Detect which cell encompasses the target text, then output its (X, Y) center coordinate. 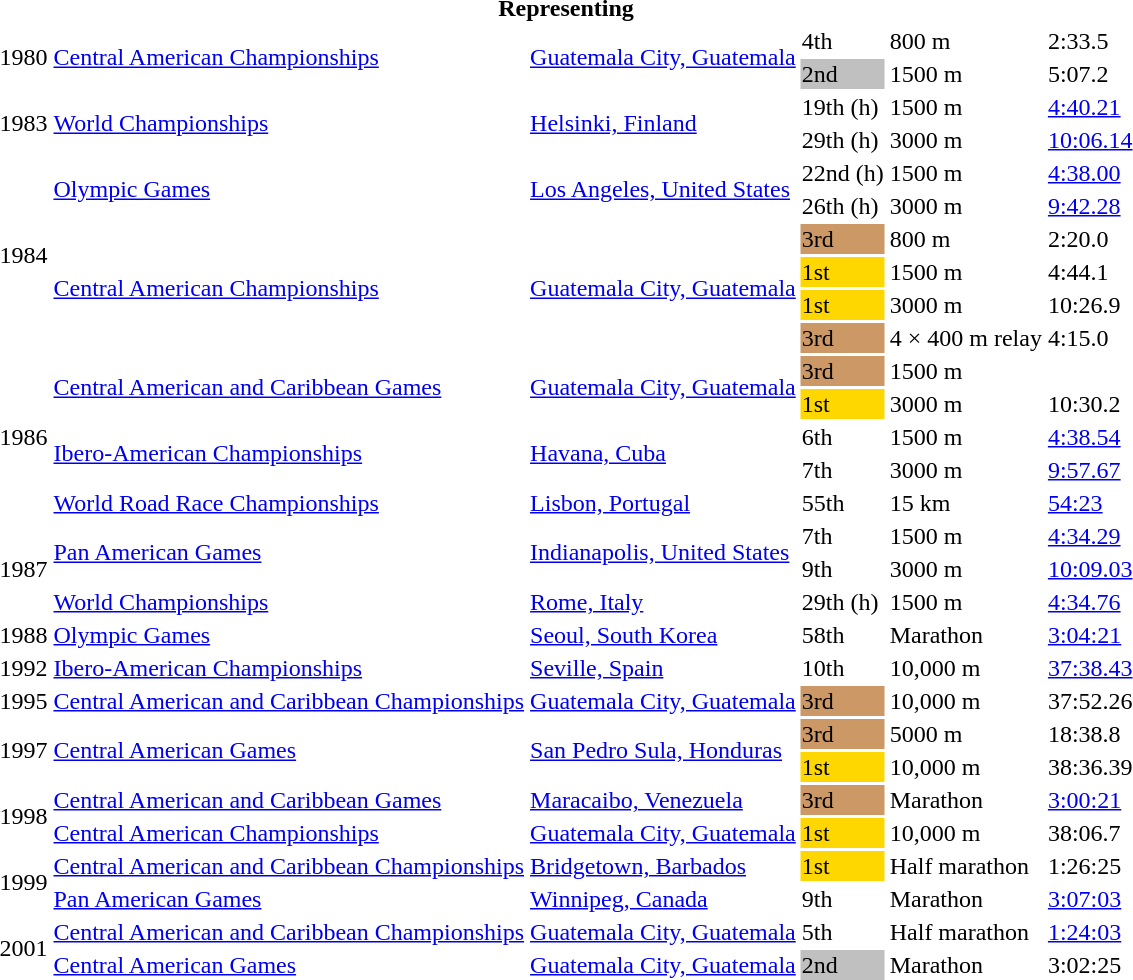
San Pedro Sula, Honduras (664, 750)
Rome, Italy (664, 602)
19th (h) (842, 107)
26th (h) (842, 206)
15 km (966, 503)
4th (842, 41)
6th (842, 437)
Maracaibo, Venezuela (664, 800)
Winnipeg, Canada (664, 899)
Los Angeles, United States (664, 190)
Havana, Cuba (664, 454)
10th (842, 668)
4 × 400 m relay (966, 338)
Helsinki, Finland (664, 124)
Indianapolis, United States (664, 552)
Seville, Spain (664, 668)
World Road Race Championships (289, 503)
55th (842, 503)
58th (842, 635)
Lisbon, Portugal (664, 503)
5000 m (966, 734)
5th (842, 932)
Bridgetown, Barbados (664, 866)
22nd (h) (842, 173)
Seoul, South Korea (664, 635)
